Pinpoint the cell where the given text exists, returning its (X, Y) midpoint coordinate. 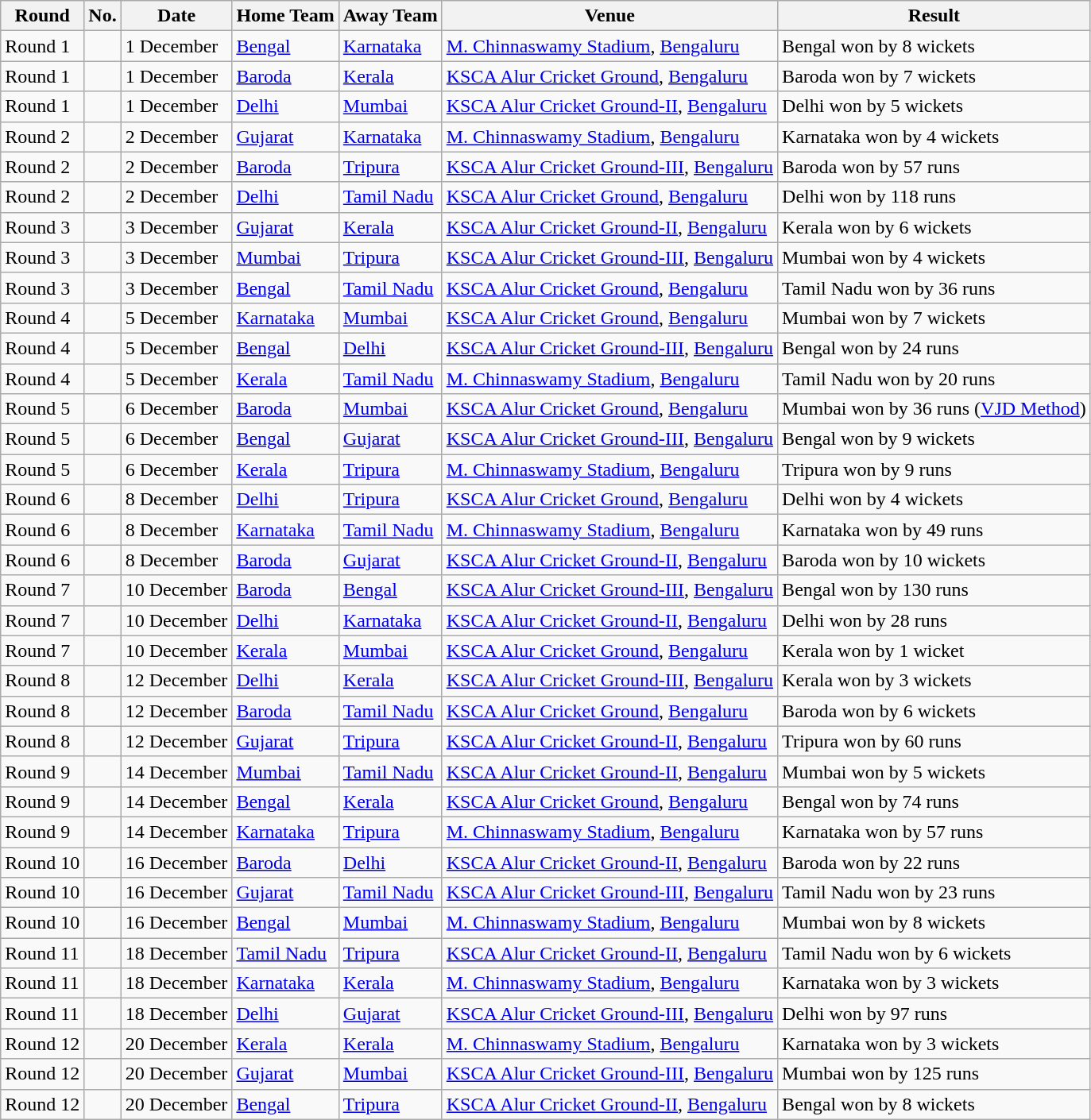
Bengal won by 130 runs (934, 590)
Mumbai won by 8 wickets (934, 923)
Baroda won by 10 wickets (934, 560)
Mumbai won by 7 wickets (934, 318)
Tamil Nadu won by 36 runs (934, 288)
Tamil Nadu won by 6 wickets (934, 953)
Round (43, 16)
Baroda won by 6 wickets (934, 711)
Tamil Nadu won by 23 runs (934, 893)
Mumbai won by 36 runs (VJD Method) (934, 409)
Baroda won by 57 runs (934, 167)
Karnataka won by 4 wickets (934, 137)
Home Team (285, 16)
Tripura won by 60 runs (934, 741)
No. (103, 16)
Tripura won by 9 runs (934, 469)
Bengal won by 24 runs (934, 348)
Bengal won by 9 wickets (934, 439)
Delhi won by 4 wickets (934, 500)
Kerala won by 1 wicket (934, 651)
Date (176, 16)
Delhi won by 28 runs (934, 620)
Bengal won by 74 runs (934, 801)
Mumbai won by 5 wickets (934, 771)
Karnataka won by 57 runs (934, 832)
Result (934, 16)
Mumbai won by 4 wickets (934, 257)
Tamil Nadu won by 20 runs (934, 379)
Baroda won by 7 wickets (934, 76)
Delhi won by 97 runs (934, 1014)
Delhi won by 5 wickets (934, 106)
Kerala won by 3 wickets (934, 681)
Away Team (390, 16)
Delhi won by 118 runs (934, 197)
Baroda won by 22 runs (934, 862)
Kerala won by 6 wickets (934, 227)
Mumbai won by 125 runs (934, 1074)
Karnataka won by 49 runs (934, 530)
Venue (609, 16)
